Identify which cell holds the provided text, then report its [x, y] central coordinate. 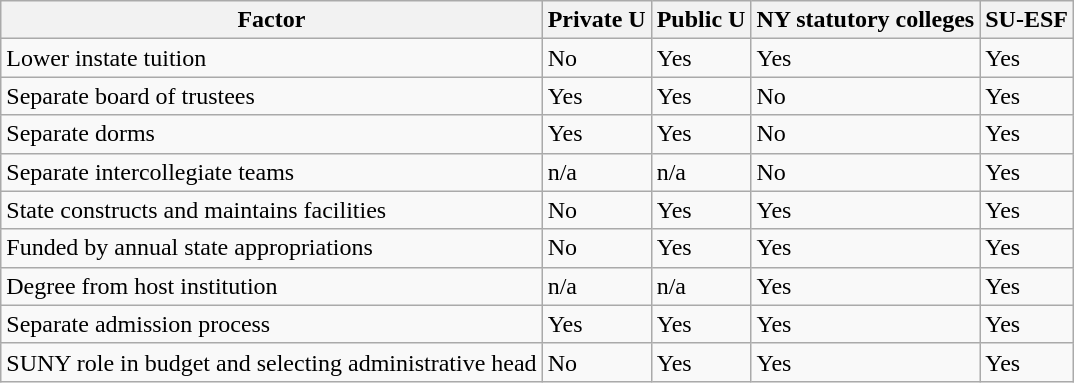
SUNY role in budget and selecting administrative head [272, 362]
Separate admission process [272, 324]
Private U [596, 20]
Public U [701, 20]
Separate intercollegiate teams [272, 172]
SU-ESF [1027, 20]
Separate board of trustees [272, 96]
NY statutory colleges [866, 20]
Funded by annual state appropriations [272, 248]
Separate dorms [272, 134]
Factor [272, 20]
Lower instate tuition [272, 58]
Degree from host institution [272, 286]
State constructs and maintains facilities [272, 210]
